Locate the cell with the specified text and output its [X, Y] center coordinate. 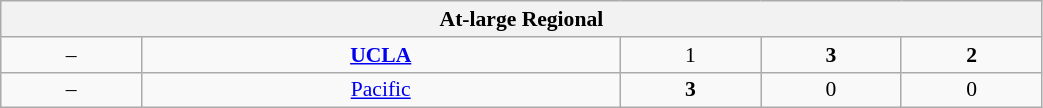
1 [690, 55]
At-large Regional [522, 19]
UCLA [380, 55]
2 [972, 55]
Pacific [380, 90]
